Identify which cell holds the provided text, then report its (x, y) central coordinate. 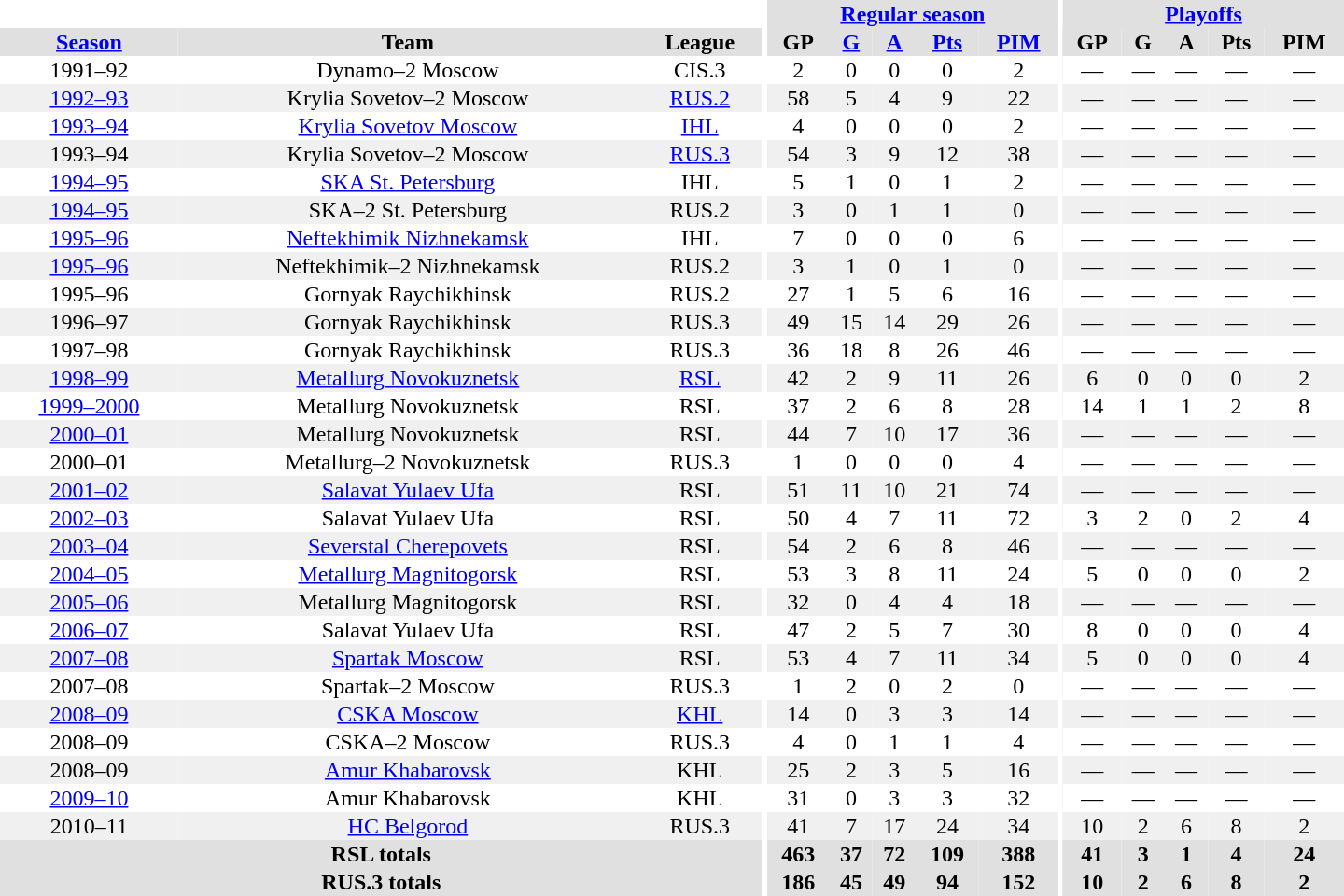
Severstal Cherepovets (408, 546)
Dynamo–2 Moscow (408, 70)
Krylia Sovetov Moscow (408, 126)
22 (1019, 98)
Playoffs (1204, 14)
25 (799, 770)
2003–04 (90, 546)
2006–07 (90, 630)
27 (799, 294)
12 (946, 154)
74 (1019, 490)
2010–11 (90, 826)
31 (799, 798)
League (700, 42)
RSL totals (381, 854)
Metallurg–2 Novokuznetsk (408, 462)
21 (946, 490)
CSKA Moscow (408, 714)
30 (1019, 630)
1992–93 (90, 98)
2001–02 (90, 490)
388 (1019, 854)
47 (799, 630)
HC Belgorod (408, 826)
2004–05 (90, 574)
Spartak Moscow (408, 658)
109 (946, 854)
28 (1019, 406)
Neftekhimik–2 Nizhnekamsk (408, 266)
186 (799, 882)
1999–2000 (90, 406)
1998–99 (90, 378)
2002–03 (90, 518)
Spartak–2 Moscow (408, 686)
Team (408, 42)
29 (946, 322)
2005–06 (90, 602)
Season (90, 42)
58 (799, 98)
463 (799, 854)
1997–98 (90, 350)
38 (1019, 154)
SKA–2 St. Petersburg (408, 210)
45 (851, 882)
CIS.3 (700, 70)
51 (799, 490)
1996–97 (90, 322)
Regular season (913, 14)
2009–10 (90, 798)
15 (851, 322)
CSKA–2 Moscow (408, 742)
SKA St. Petersburg (408, 182)
Neftekhimik Nizhnekamsk (408, 238)
RUS.3 totals (381, 882)
152 (1019, 882)
1991–92 (90, 70)
50 (799, 518)
44 (799, 434)
42 (799, 378)
94 (946, 882)
